Scan for the cell matching the given text and deliver its (x, y) coordinate at center. 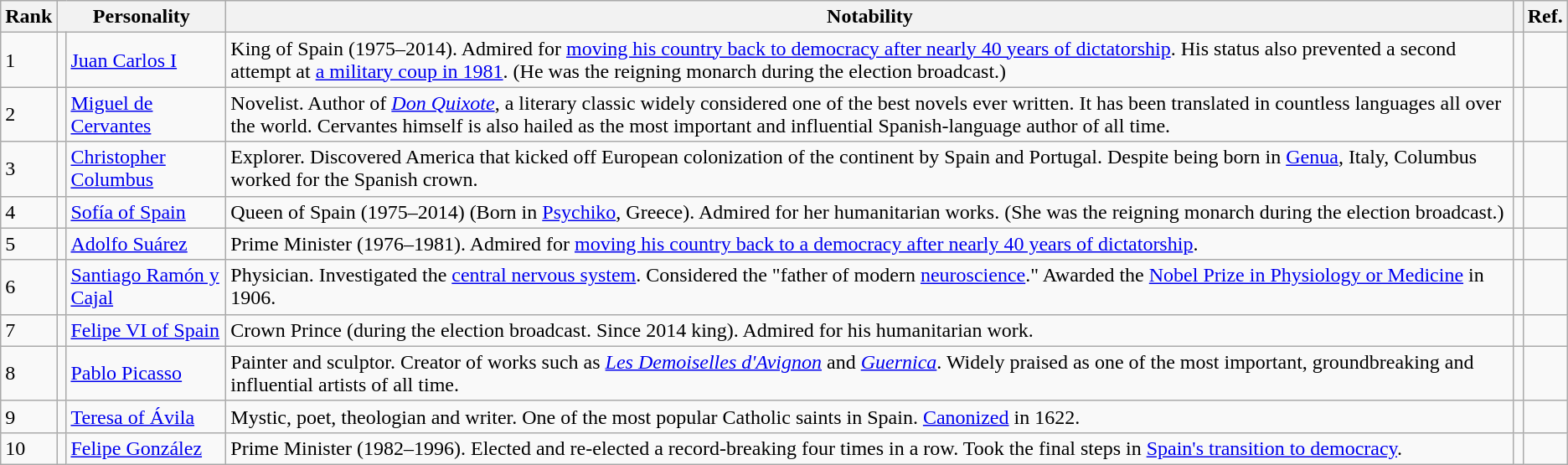
Pablo Picasso (146, 374)
Miguel de Cervantes (146, 114)
7 (28, 330)
3 (28, 169)
Felipe VI of Spain (146, 330)
Juan Carlos I (146, 60)
Rank (28, 17)
Santiago Ramón y Cajal (146, 287)
Mystic, poet, theologian and writer. One of the most popular Catholic saints in Spain. Canonized in 1622. (869, 416)
2 (28, 114)
6 (28, 287)
5 (28, 244)
Prime Minister (1982–1996). Elected and re-elected a record-breaking four times in a row. Took the final steps in Spain's transition to democracy. (869, 448)
Teresa of Ávila (146, 416)
Personality (142, 17)
4 (28, 212)
Adolfo Suárez (146, 244)
10 (28, 448)
Sofía of Spain (146, 212)
Notability (869, 17)
9 (28, 416)
8 (28, 374)
1 (28, 60)
Crown Prince (during the election broadcast. Since 2014 king). Admired for his humanitarian work. (869, 330)
Prime Minister (1976–1981). Admired for moving his country back to a democracy after nearly 40 years of dictatorship. (869, 244)
Felipe González (146, 448)
Christopher Columbus (146, 169)
Ref. (1545, 17)
